Determine the [x, y] coordinate at the center of the cell enclosing the given text.  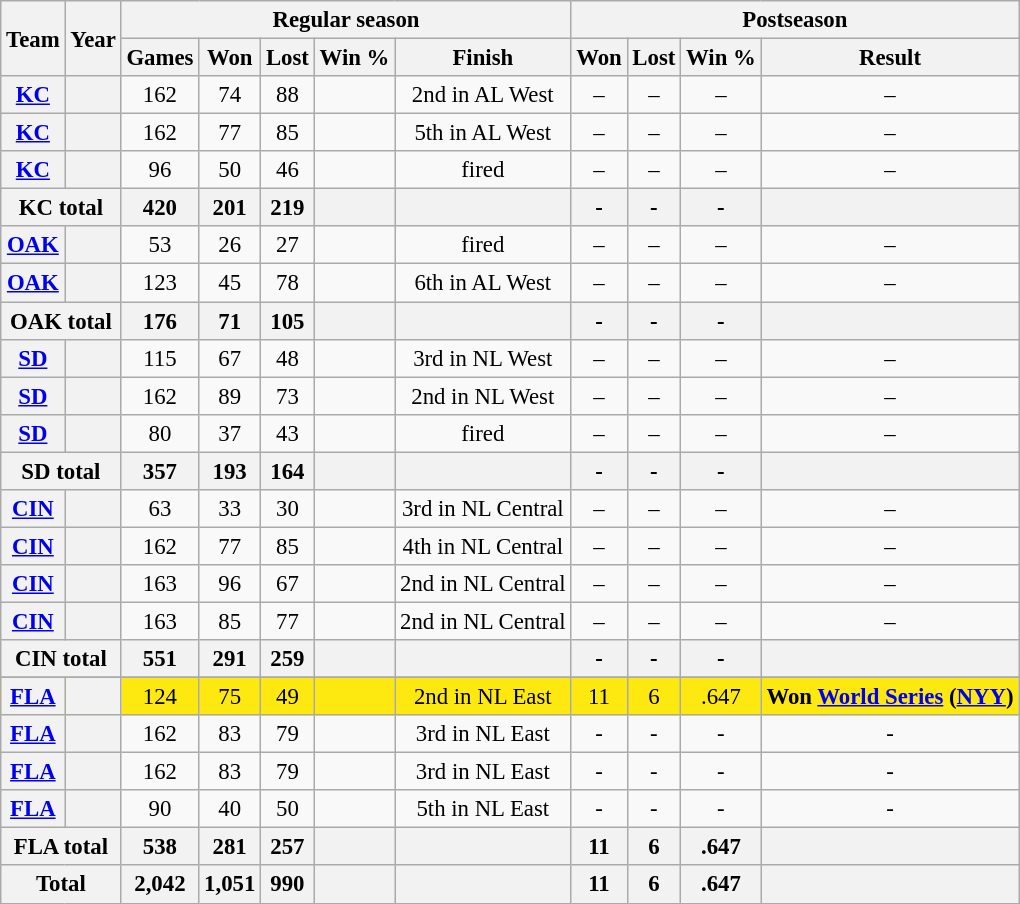
Postseason [795, 20]
2nd in AL West [483, 95]
78 [288, 283]
43 [288, 433]
Won World Series (NYY) [890, 697]
89 [230, 396]
SD total [61, 471]
538 [160, 847]
71 [230, 321]
80 [160, 433]
53 [160, 245]
257 [288, 847]
48 [288, 358]
90 [160, 809]
5th in AL West [483, 133]
CIN total [61, 659]
201 [230, 208]
33 [230, 509]
2nd in NL West [483, 396]
Team [33, 38]
3rd in NL Central [483, 509]
2nd in NL East [483, 697]
259 [288, 659]
357 [160, 471]
75 [230, 697]
105 [288, 321]
30 [288, 509]
Games [160, 58]
291 [230, 659]
123 [160, 283]
281 [230, 847]
115 [160, 358]
420 [160, 208]
40 [230, 809]
5th in NL East [483, 809]
88 [288, 95]
6th in AL West [483, 283]
OAK total [61, 321]
176 [160, 321]
Finish [483, 58]
49 [288, 697]
219 [288, 208]
73 [288, 396]
3rd in NL West [483, 358]
FLA total [61, 847]
Result [890, 58]
Total [61, 885]
990 [288, 885]
74 [230, 95]
45 [230, 283]
4th in NL Central [483, 546]
27 [288, 245]
Regular season [346, 20]
46 [288, 170]
37 [230, 433]
193 [230, 471]
551 [160, 659]
1,051 [230, 885]
2,042 [160, 885]
Year [93, 38]
63 [160, 509]
KC total [61, 208]
164 [288, 471]
26 [230, 245]
124 [160, 697]
